Output the [x, y] coordinate of the center of the cell containing the given text.  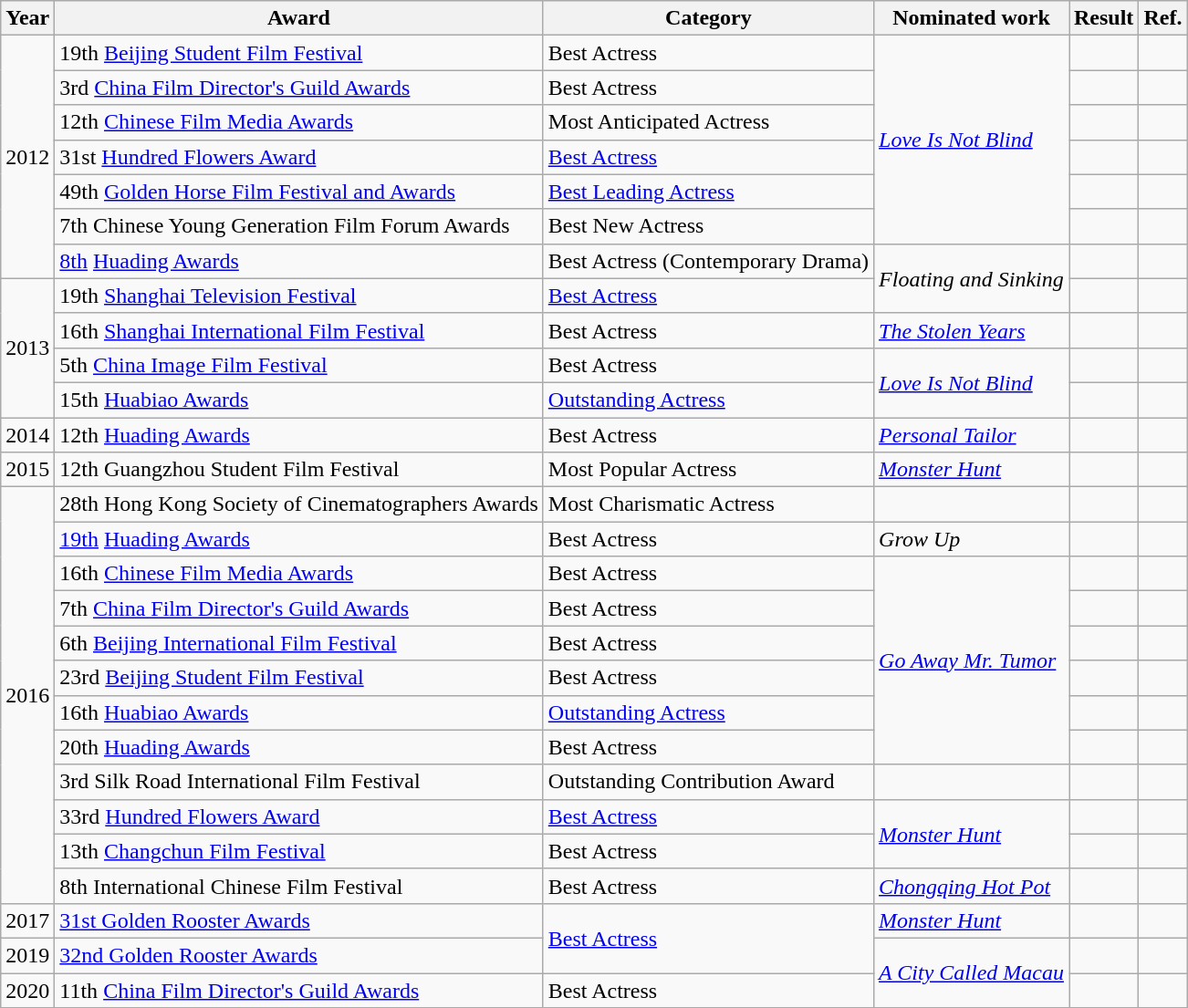
Best Actress (Contemporary Drama) [708, 261]
8th International Chinese Film Festival [299, 886]
28th Hong Kong Society of Cinematographers Awards [299, 504]
16th Chinese Film Media Awards [299, 574]
Grow Up [972, 539]
2012 [27, 157]
2019 [27, 955]
Best Leading Actress [708, 192]
5th China Image Film Festival [299, 365]
12th Chinese Film Media Awards [299, 122]
7th Chinese Young Generation Film Forum Awards [299, 226]
19th Huading Awards [299, 539]
32nd Golden Rooster Awards [299, 955]
8th Huading Awards [299, 261]
Best New Actress [708, 226]
19th Shanghai Television Festival [299, 296]
11th China Film Director's Guild Awards [299, 990]
Go Away Mr. Tumor [972, 660]
13th Changchun Film Festival [299, 851]
A City Called Macau [972, 972]
15th Huabiao Awards [299, 400]
31st Golden Rooster Awards [299, 920]
Outstanding Contribution Award [708, 782]
Most Popular Actress [708, 470]
6th Beijing International Film Festival [299, 643]
2015 [27, 470]
19th Beijing Student Film Festival [299, 53]
2020 [27, 990]
3rd China Film Director's Guild Awards [299, 88]
2014 [27, 435]
20th Huading Awards [299, 747]
Nominated work [972, 18]
3rd Silk Road International Film Festival [299, 782]
Floating and Sinking [972, 278]
16th Huabiao Awards [299, 712]
33rd Hundred Flowers Award [299, 816]
Most Charismatic Actress [708, 504]
12th Guangzhou Student Film Festival [299, 470]
Ref. [1162, 18]
Chongqing Hot Pot [972, 886]
Most Anticipated Actress [708, 122]
31st Hundred Flowers Award [299, 157]
Award [299, 18]
23rd Beijing Student Film Festival [299, 678]
2017 [27, 920]
12th Huading Awards [299, 435]
2016 [27, 695]
Result [1104, 18]
Year [27, 18]
49th Golden Horse Film Festival and Awards [299, 192]
Category [708, 18]
Personal Tailor [972, 435]
2013 [27, 348]
16th Shanghai International Film Festival [299, 330]
7th China Film Director's Guild Awards [299, 608]
The Stolen Years [972, 330]
